Capture the cell that displays the provided text and extract its (x, y) central coordinate. 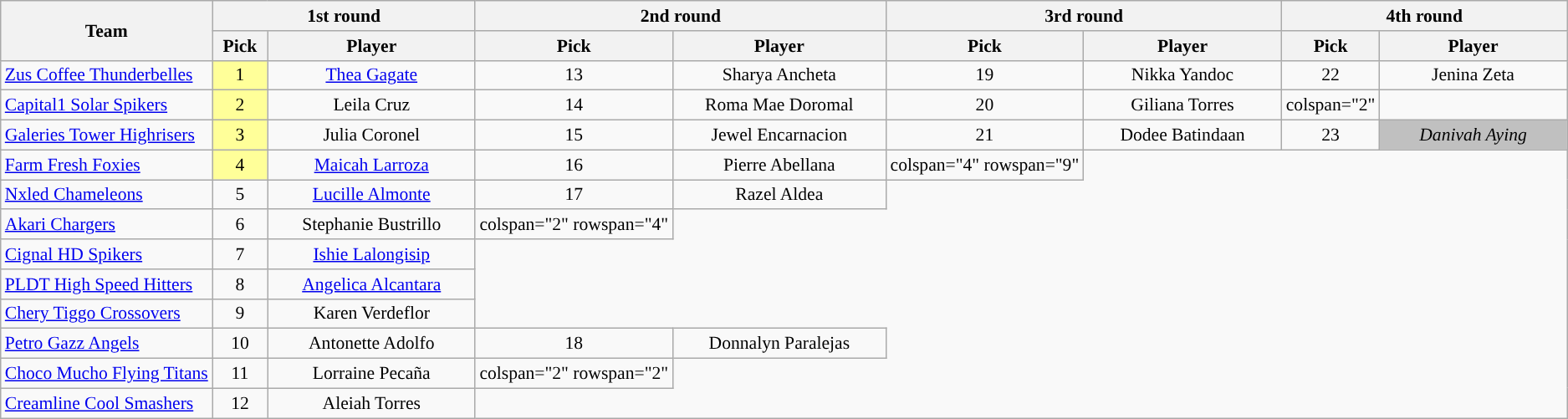
Chery Tiggo Crossovers (107, 314)
colspan="2" rowspan="4" (574, 225)
21 (985, 135)
Thea Gagate (371, 75)
Nxled Chameleons (107, 195)
13 (574, 75)
11 (240, 374)
23 (1331, 135)
22 (1331, 75)
Antonette Adolfo (371, 344)
Danivah Aying (1473, 135)
Galeries Tower Highrisers (107, 135)
Roma Mae Doromal (779, 105)
3 (240, 135)
PLDT High Speed Hitters (107, 284)
12 (240, 403)
Maicah Larroza (371, 165)
Angelica Alcantara (371, 284)
Razel Aldea (779, 195)
colspan="2" rowspan="2" (574, 374)
7 (240, 254)
Julia Coronel (371, 135)
Karen Verdeflor (371, 314)
Leila Cruz (371, 105)
6 (240, 225)
14 (574, 105)
15 (574, 135)
10 (240, 344)
Sharya Ancheta (779, 75)
Pierre Abellana (779, 165)
Jenina Zeta (1473, 75)
Akari Chargers (107, 225)
1st round (345, 16)
Farm Fresh Foxies (107, 165)
2nd round (681, 16)
colspan="2" (1331, 105)
Nikka Yandoc (1182, 75)
Cignal HD Spikers (107, 254)
Zus Coffee Thunderbelles (107, 75)
18 (574, 344)
16 (574, 165)
Lorraine Pecaña (371, 374)
Donnalyn Paralejas (779, 344)
9 (240, 314)
20 (985, 105)
8 (240, 284)
Jewel Encarnacion (779, 135)
Petro Gazz Angels (107, 344)
19 (985, 75)
1 (240, 75)
Dodee Batindaan (1182, 135)
Giliana Torres (1182, 105)
2 (240, 105)
Aleiah Torres (371, 403)
Ishie Lalongisip (371, 254)
Stephanie Bustrillo (371, 225)
Creamline Cool Smashers (107, 403)
Team (107, 30)
colspan="4" rowspan="9" (985, 165)
Lucille Almonte (371, 195)
Capital1 Solar Spikers (107, 105)
Choco Mucho Flying Titans (107, 374)
5 (240, 195)
3rd round (1084, 16)
4 (240, 165)
4th round (1425, 16)
17 (574, 195)
